Scan for the cell matching the given text and deliver its (X, Y) coordinate at center. 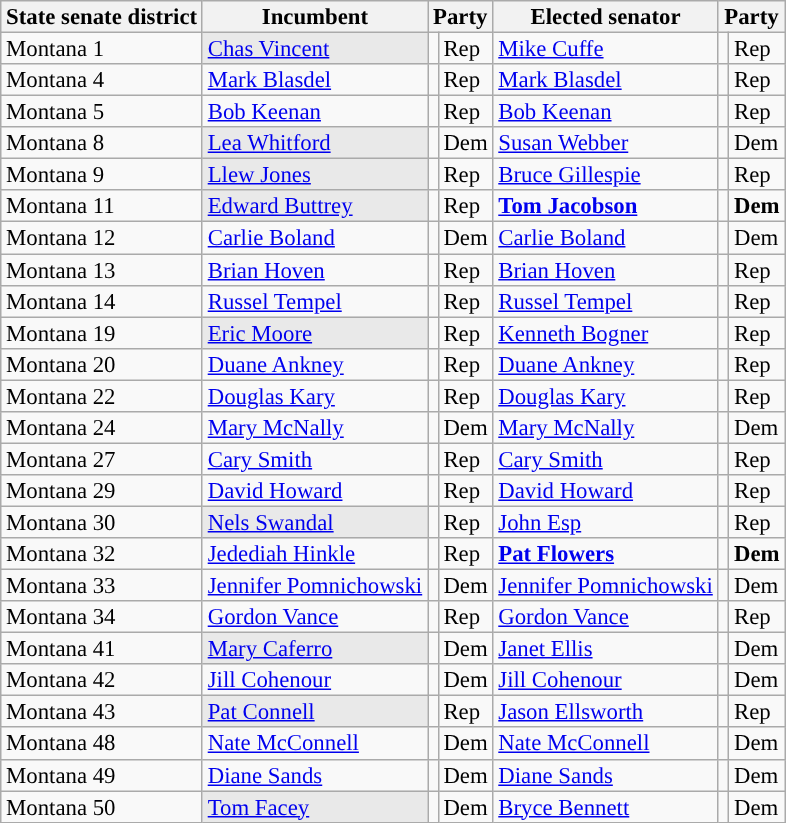
Bryce Bennett (606, 807)
Eric Moore (314, 333)
Tom Facey (314, 807)
Janet Ellis (606, 649)
Pat Flowers (606, 554)
Kenneth Bogner (606, 333)
Montana 13 (102, 270)
Nels Swandal (314, 522)
Montana 1 (102, 49)
Montana 12 (102, 238)
Elected senator (606, 17)
Tom Jacobson (606, 206)
Edward Buttrey (314, 206)
Montana 32 (102, 554)
Incumbent (314, 17)
Montana 9 (102, 175)
Jason Ellsworth (606, 712)
Montana 27 (102, 459)
John Esp (606, 522)
Montana 33 (102, 586)
Montana 48 (102, 744)
Susan Webber (606, 143)
Jedediah Hinkle (314, 554)
Montana 8 (102, 143)
Mary Caferro (314, 649)
Montana 34 (102, 617)
Montana 20 (102, 364)
Llew Jones (314, 175)
Montana 42 (102, 680)
Montana 22 (102, 396)
Lea Whitford (314, 143)
Montana 19 (102, 333)
Montana 14 (102, 301)
Montana 43 (102, 712)
Chas Vincent (314, 49)
Montana 29 (102, 491)
Montana 11 (102, 206)
State senate district (102, 17)
Pat Connell (314, 712)
Montana 50 (102, 807)
Montana 24 (102, 428)
Montana 30 (102, 522)
Montana 4 (102, 80)
Montana 49 (102, 775)
Mike Cuffe (606, 49)
Montana 41 (102, 649)
Bruce Gillespie (606, 175)
Montana 5 (102, 112)
